Determine the [x, y] coordinate at the center of the cell enclosing the given text.  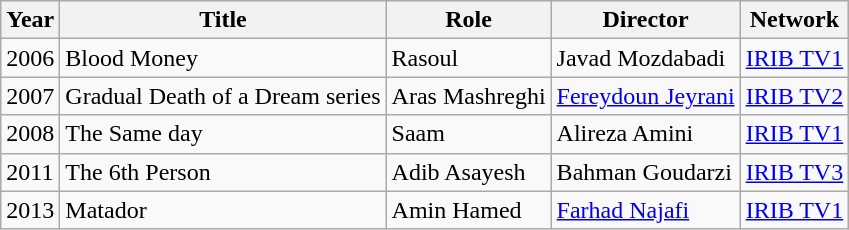
Title [223, 20]
Year [30, 20]
Director [646, 20]
Gradual Death of a Dream series [223, 96]
Network [794, 20]
Rasoul [468, 58]
Fereydoun Jeyrani [646, 96]
2006 [30, 58]
The Same day [223, 134]
Role [468, 20]
Amin Hamed [468, 210]
2008 [30, 134]
The 6th Person [223, 172]
Saam [468, 134]
IRIB TV2 [794, 96]
IRIB TV3 [794, 172]
Matador [223, 210]
Blood Money [223, 58]
2007 [30, 96]
Farhad Najafi [646, 210]
2011 [30, 172]
Javad Mozdabadi [646, 58]
2013 [30, 210]
Aras Mashreghi [468, 96]
Bahman Goudarzi [646, 172]
Adib Asayesh [468, 172]
Alireza Amini [646, 134]
